Output the (X, Y) coordinate of the center of the cell containing the given text.  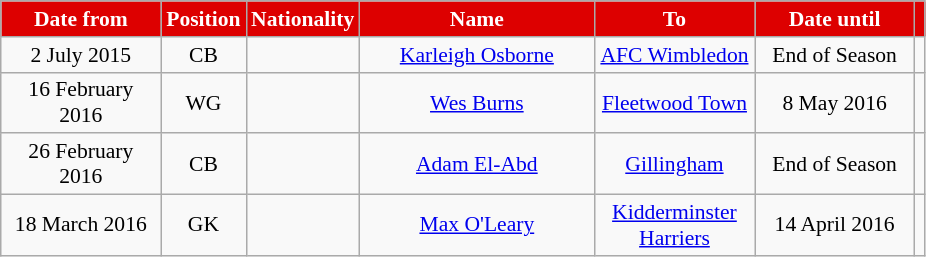
26 February 2016 (81, 164)
14 April 2016 (835, 226)
GK (204, 226)
Fleetwood Town (674, 102)
Karleigh Osborne (476, 55)
8 May 2016 (835, 102)
AFC Wimbledon (674, 55)
Kidderminster Harriers (674, 226)
Gillingham (674, 164)
2 July 2015 (81, 55)
Wes Burns (476, 102)
To (674, 19)
Adam El-Abd (476, 164)
WG (204, 102)
Date until (835, 19)
Max O'Leary (476, 226)
Nationality (302, 19)
Date from (81, 19)
Name (476, 19)
18 March 2016 (81, 226)
Position (204, 19)
16 February 2016 (81, 102)
